Scan for the cell matching the given text and deliver its [x, y] coordinate at center. 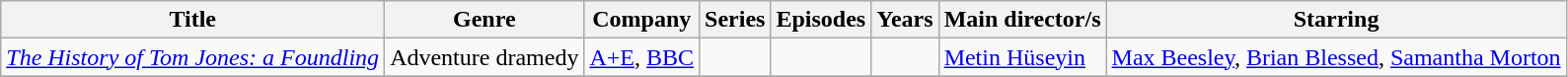
Series [735, 20]
Main director/s [1022, 20]
Starring [1336, 20]
Metin Hüseyin [1022, 57]
Years [905, 20]
A+E, BBC [641, 57]
The History of Tom Jones: a Foundling [193, 57]
Episodes [821, 20]
Genre [485, 20]
Adventure dramedy [485, 57]
Company [641, 20]
Title [193, 20]
Max Beesley, Brian Blessed, Samantha Morton [1336, 57]
